From the cell containing the given text, extract its center point as (X, Y) coordinate. 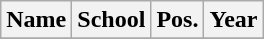
Pos. (178, 20)
Name (36, 20)
School (112, 20)
Year (234, 20)
